Determine the [X, Y] coordinate at the center of the cell enclosing the given text.  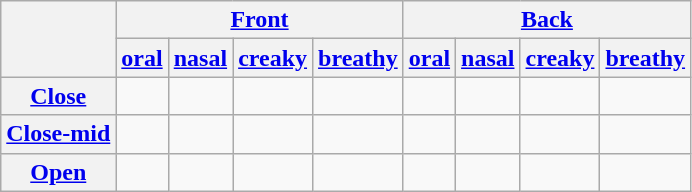
Back [546, 20]
Close [58, 96]
Close-mid [58, 134]
Front [260, 20]
Open [58, 172]
